Search for the cell housing the specified text and yield its (X, Y) center coordinate. 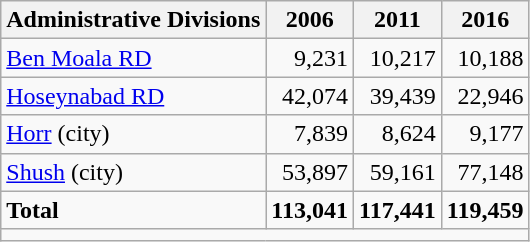
22,946 (485, 96)
2016 (485, 20)
77,148 (485, 172)
119,459 (485, 210)
42,074 (310, 96)
9,177 (485, 134)
113,041 (310, 210)
7,839 (310, 134)
117,441 (398, 210)
Ben Moala RD (134, 58)
59,161 (398, 172)
Administrative Divisions (134, 20)
10,188 (485, 58)
Total (134, 210)
Horr (city) (134, 134)
39,439 (398, 96)
53,897 (310, 172)
Shush (city) (134, 172)
10,217 (398, 58)
2006 (310, 20)
9,231 (310, 58)
8,624 (398, 134)
2011 (398, 20)
Hoseynabad RD (134, 96)
